Capture the cell that displays the provided text and extract its [X, Y] central coordinate. 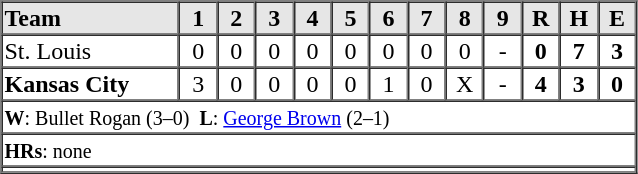
R [541, 18]
6 [388, 18]
5 [350, 18]
W: Bullet Rogan (3–0) L: George Brown (2–1) [319, 116]
9 [503, 18]
2 [236, 18]
H [579, 18]
Team [91, 18]
HRs: none [319, 150]
8 [465, 18]
Kansas City [91, 84]
E [617, 18]
X [465, 84]
St. Louis [91, 50]
